For the text-containing cell, return its midpoint in [x, y] coordinate format. 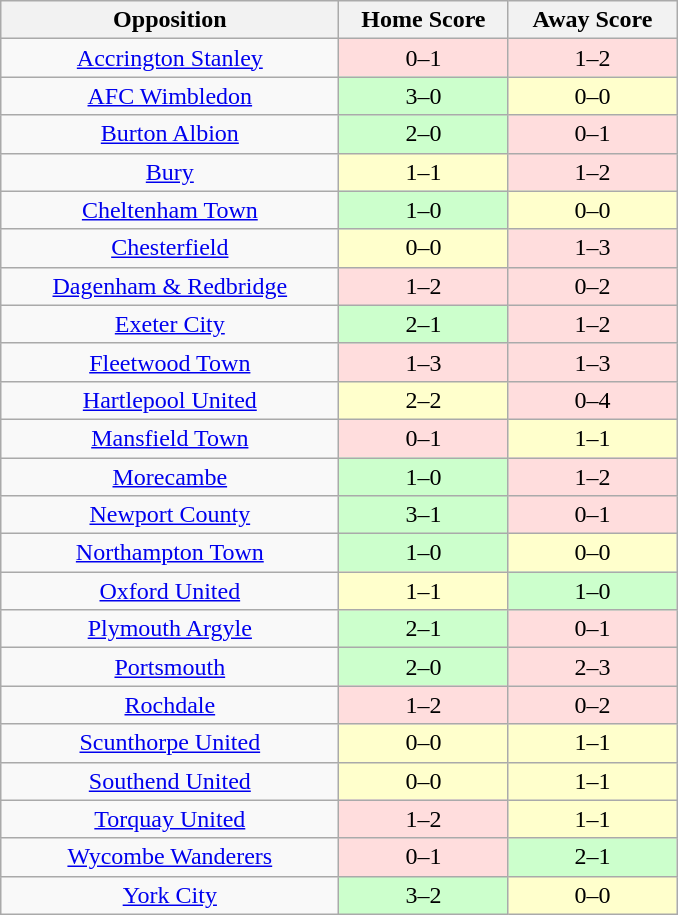
Rochdale [170, 705]
Home Score [424, 20]
Exeter City [170, 324]
Mansfield Town [170, 438]
Newport County [170, 515]
Wycombe Wanderers [170, 857]
Bury [170, 172]
Opposition [170, 20]
3–2 [424, 895]
Hartlepool United [170, 400]
AFC Wimbledon [170, 96]
Burton Albion [170, 134]
Scunthorpe United [170, 743]
Northampton Town [170, 553]
Fleetwood Town [170, 362]
Cheltenham Town [170, 210]
Torquay United [170, 819]
0–4 [592, 400]
2–2 [424, 400]
Portsmouth [170, 667]
Dagenham & Redbridge [170, 286]
Oxford United [170, 591]
3–1 [424, 515]
Chesterfield [170, 248]
3–0 [424, 96]
Plymouth Argyle [170, 629]
York City [170, 895]
2–3 [592, 667]
Morecambe [170, 477]
Southend United [170, 781]
Away Score [592, 20]
Accrington Stanley [170, 58]
